Identify which cell holds the provided text, then report its (x, y) central coordinate. 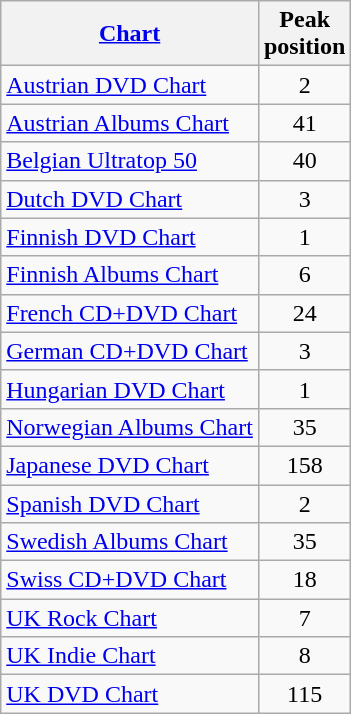
Austrian Albums Chart (130, 123)
Swedish Albums Chart (130, 542)
UK Rock Chart (130, 618)
24 (304, 313)
Finnish Albums Chart (130, 275)
Dutch DVD Chart (130, 199)
Finnish DVD Chart (130, 237)
8 (304, 656)
6 (304, 275)
Chart (130, 34)
Swiss CD+DVD Chart (130, 580)
UK DVD Chart (130, 694)
Austrian DVD Chart (130, 85)
18 (304, 580)
Japanese DVD Chart (130, 465)
Hungarian DVD Chart (130, 389)
Norwegian Albums Chart (130, 427)
115 (304, 694)
40 (304, 161)
Peakposition (304, 34)
41 (304, 123)
French CD+DVD Chart (130, 313)
7 (304, 618)
German CD+DVD Chart (130, 351)
UK Indie Chart (130, 656)
158 (304, 465)
Belgian Ultratop 50 (130, 161)
Spanish DVD Chart (130, 503)
